From the cell containing the given text, extract its center point as [X, Y] coordinate. 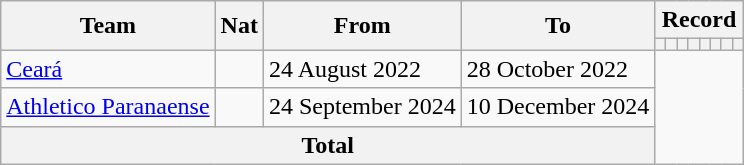
Team [108, 26]
28 October 2022 [558, 69]
To [558, 26]
Nat [239, 26]
Total [328, 145]
10 December 2024 [558, 107]
24 August 2022 [362, 69]
From [362, 26]
24 September 2024 [362, 107]
Ceará [108, 69]
Record [699, 20]
Athletico Paranaense [108, 107]
